Determine the (x, y) coordinate at the center of the cell enclosing the given text.  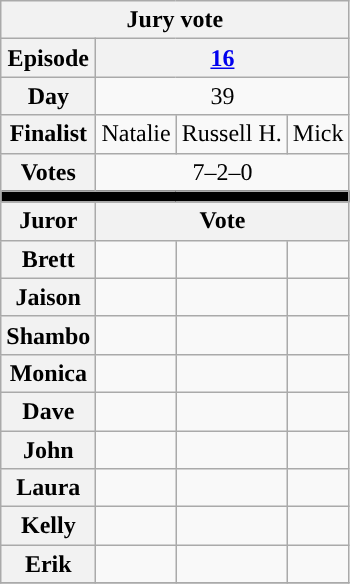
Finalist (48, 134)
Monica (48, 373)
Vote (222, 221)
Mick (318, 134)
Natalie (136, 134)
Russell H. (232, 134)
John (48, 449)
Dave (48, 411)
7–2–0 (222, 172)
Day (48, 96)
Jaison (48, 297)
Laura (48, 488)
Episode (48, 58)
Votes (48, 172)
Jury vote (175, 20)
Juror (48, 221)
Brett (48, 259)
Kelly (48, 526)
Shambo (48, 335)
39 (222, 96)
16 (222, 58)
Erik (48, 564)
